Provide the [x, y] coordinate of the cell's center where the given text is located.  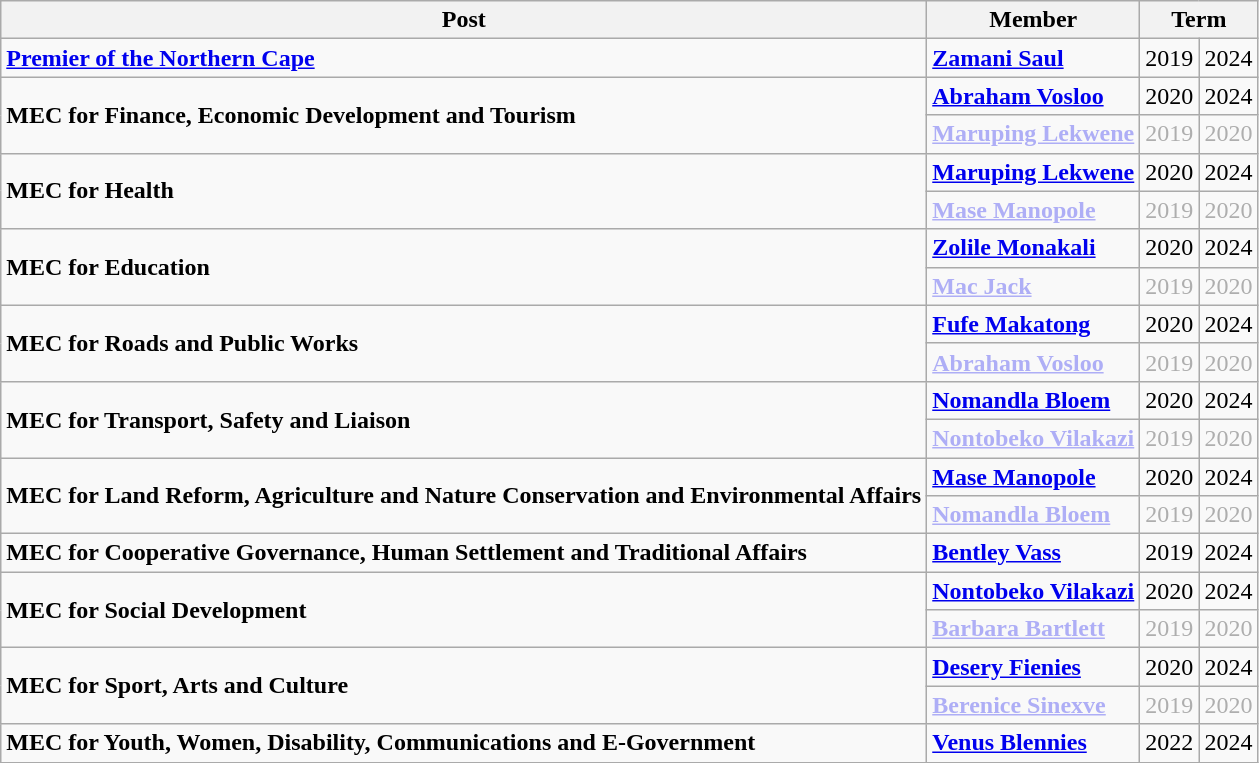
MEC for Youth, Women, Disability, Communications and E-Government [464, 743]
MEC for Health [464, 191]
Member [1034, 20]
Zolile Monakali [1034, 248]
MEC for Transport, Safety and Liaison [464, 419]
Premier of the Northern Cape [464, 58]
Post [464, 20]
MEC for Social Development [464, 610]
Berenice Sinexve [1034, 705]
Venus Blennies [1034, 743]
MEC for Education [464, 267]
MEC for Sport, Arts and Culture [464, 686]
Desery Fienies [1034, 667]
MEC for Cooperative Governance, Human Settlement and Traditional Affairs [464, 553]
Term [1199, 20]
MEC for Finance, Economic Development and Tourism [464, 115]
Barbara Bartlett [1034, 629]
MEC for Land Reform, Agriculture and Nature Conservation and Environmental Affairs [464, 496]
2022 [1170, 743]
Zamani Saul [1034, 58]
Bentley Vass [1034, 553]
Mac Jack [1034, 286]
Fufe Makatong [1034, 324]
MEC for Roads and Public Works [464, 343]
